Determine the [x, y] coordinate at the center of the cell enclosing the given text.  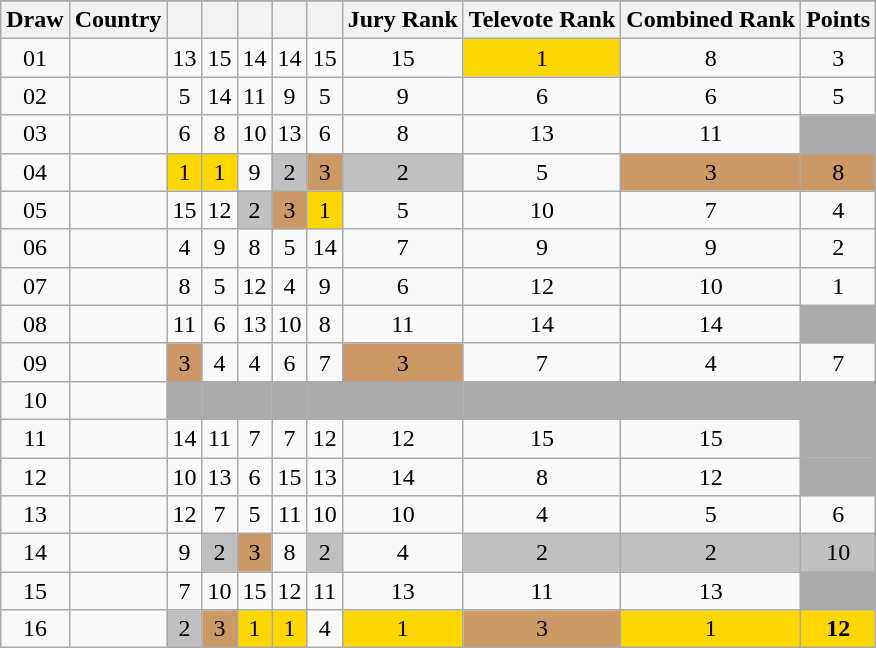
05 [35, 210]
07 [35, 286]
08 [35, 324]
16 [35, 629]
Points [838, 20]
Country [118, 20]
Combined Rank [711, 20]
09 [35, 362]
06 [35, 248]
Jury Rank [402, 20]
01 [35, 58]
Televote Rank [542, 20]
02 [35, 96]
04 [35, 172]
03 [35, 134]
Draw [35, 20]
